Pinpoint the cell where the given text exists, returning its (x, y) midpoint coordinate. 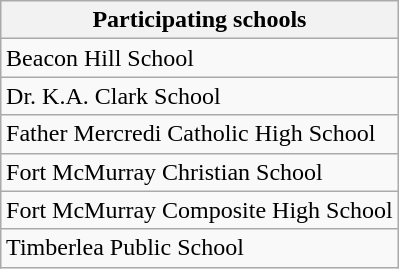
Participating schools (200, 20)
Father Mercredi Catholic High School (200, 134)
Dr. K.A. Clark School (200, 96)
Timberlea Public School (200, 248)
Beacon Hill School (200, 58)
Fort McMurray Composite High School (200, 210)
Fort McMurray Christian School (200, 172)
